Provide the (X, Y) coordinate of the cell's center where the given text is located.  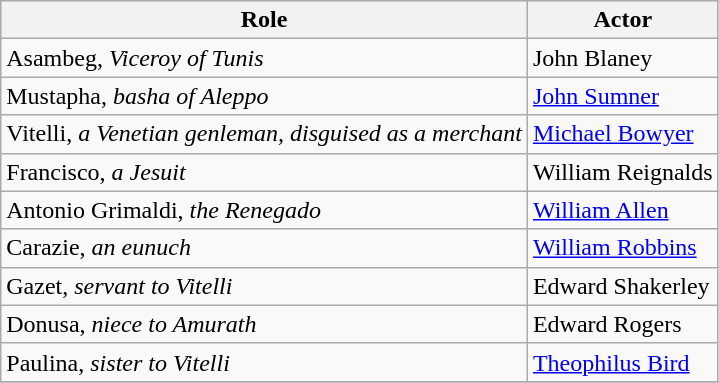
John Sumner (622, 96)
Edward Shakerley (622, 286)
Paulina, sister to Vitelli (264, 362)
Theophilus Bird (622, 362)
Antonio Grimaldi, the Renegado (264, 210)
John Blaney (622, 58)
Carazie, an eunuch (264, 248)
Michael Bowyer (622, 134)
Donusa, niece to Amurath (264, 324)
Actor (622, 20)
William Robbins (622, 248)
Francisco, a Jesuit (264, 172)
Mustapha, basha of Aleppo (264, 96)
Asambeg, Viceroy of Tunis (264, 58)
Role (264, 20)
Edward Rogers (622, 324)
William Reignalds (622, 172)
William Allen (622, 210)
Gazet, servant to Vitelli (264, 286)
Vitelli, a Venetian genleman, disguised as a merchant (264, 134)
